Search for the cell housing the specified text and yield its (x, y) center coordinate. 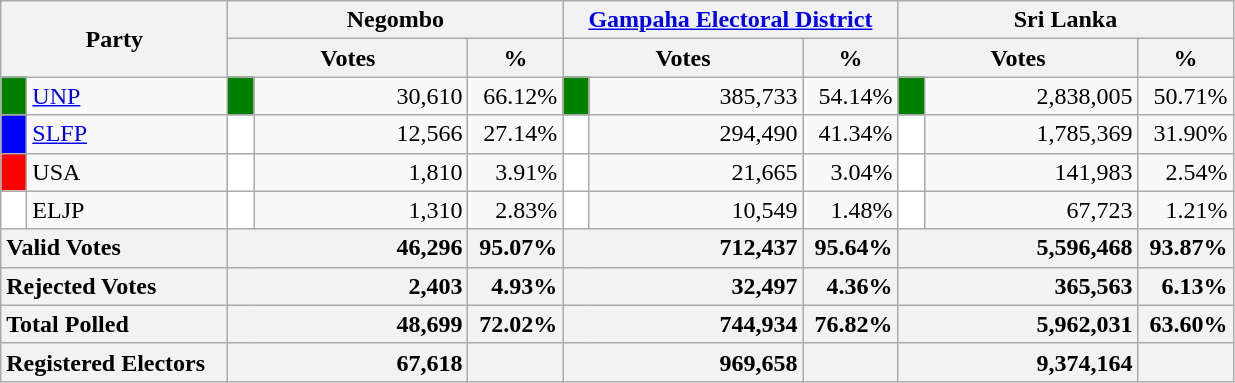
27.14% (516, 134)
1,310 (361, 210)
Valid Votes (114, 248)
67,723 (1031, 210)
12,566 (361, 134)
4.93% (516, 286)
4.36% (850, 286)
969,658 (683, 362)
Registered Electors (114, 362)
Total Polled (114, 324)
48,699 (348, 324)
5,596,468 (1018, 248)
1.48% (850, 210)
1,810 (361, 172)
93.87% (1186, 248)
30,610 (361, 96)
1,785,369 (1031, 134)
ELJP (128, 210)
95.07% (516, 248)
41.34% (850, 134)
32,497 (683, 286)
9,374,164 (1018, 362)
3.91% (516, 172)
95.64% (850, 248)
2.54% (1186, 172)
63.60% (1186, 324)
54.14% (850, 96)
66.12% (516, 96)
31.90% (1186, 134)
21,665 (696, 172)
385,733 (696, 96)
Gampaha Electoral District (730, 20)
1.21% (1186, 210)
Sri Lanka (1066, 20)
SLFP (128, 134)
Rejected Votes (114, 286)
46,296 (348, 248)
141,983 (1031, 172)
USA (128, 172)
Party (114, 39)
50.71% (1186, 96)
6.13% (1186, 286)
72.02% (516, 324)
67,618 (348, 362)
2,838,005 (1031, 96)
Negombo (396, 20)
2.83% (516, 210)
10,549 (696, 210)
712,437 (683, 248)
2,403 (348, 286)
3.04% (850, 172)
5,962,031 (1018, 324)
294,490 (696, 134)
365,563 (1018, 286)
UNP (128, 96)
76.82% (850, 324)
744,934 (683, 324)
